Pinpoint the cell where the given text exists, returning its (x, y) midpoint coordinate. 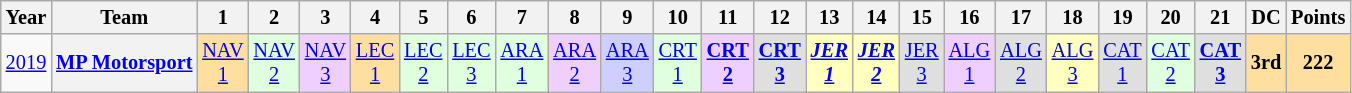
JER2 (876, 63)
CRT3 (780, 63)
6 (471, 17)
20 (1170, 17)
5 (423, 17)
DC (1266, 17)
NAV3 (326, 63)
1 (222, 17)
222 (1318, 63)
CAT2 (1170, 63)
18 (1073, 17)
ALG2 (1021, 63)
10 (678, 17)
CRT2 (728, 63)
17 (1021, 17)
7 (522, 17)
3rd (1266, 63)
NAV2 (274, 63)
LEC2 (423, 63)
9 (628, 17)
JER3 (922, 63)
2 (274, 17)
ALG3 (1073, 63)
JER1 (830, 63)
14 (876, 17)
ARA2 (574, 63)
NAV1 (222, 63)
4 (375, 17)
8 (574, 17)
15 (922, 17)
2019 (26, 63)
LEC1 (375, 63)
CRT1 (678, 63)
CAT3 (1220, 63)
ARA1 (522, 63)
CAT1 (1122, 63)
Team (124, 17)
3 (326, 17)
Points (1318, 17)
19 (1122, 17)
Year (26, 17)
16 (970, 17)
ALG1 (970, 63)
12 (780, 17)
21 (1220, 17)
11 (728, 17)
ARA3 (628, 63)
LEC3 (471, 63)
MP Motorsport (124, 63)
13 (830, 17)
